Locate the cell with the specified text and output its [x, y] center coordinate. 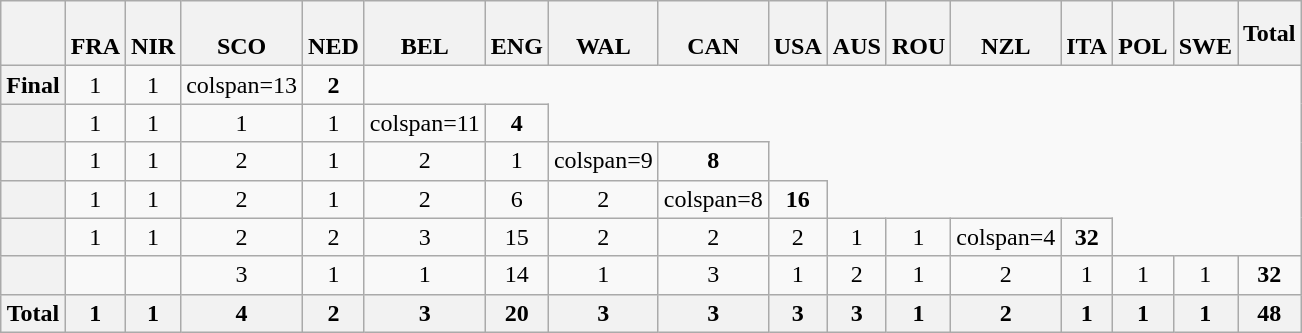
colspan=8 [713, 199]
NIR [154, 34]
16 [798, 199]
SWE [1205, 34]
colspan=13 [242, 85]
ENG [516, 34]
USA [798, 34]
BEL [424, 34]
14 [516, 275]
FRA [95, 34]
6 [516, 199]
colspan=4 [1006, 237]
SCO [242, 34]
8 [713, 161]
NZL [1006, 34]
WAL [603, 34]
48 [1270, 313]
colspan=11 [424, 123]
CAN [713, 34]
AUS [856, 34]
20 [516, 313]
15 [516, 237]
NED [334, 34]
Final [33, 85]
ROU [918, 34]
colspan=9 [603, 161]
POL [1143, 34]
ITA [1087, 34]
